From the cell containing the given text, extract its center point as [x, y] coordinate. 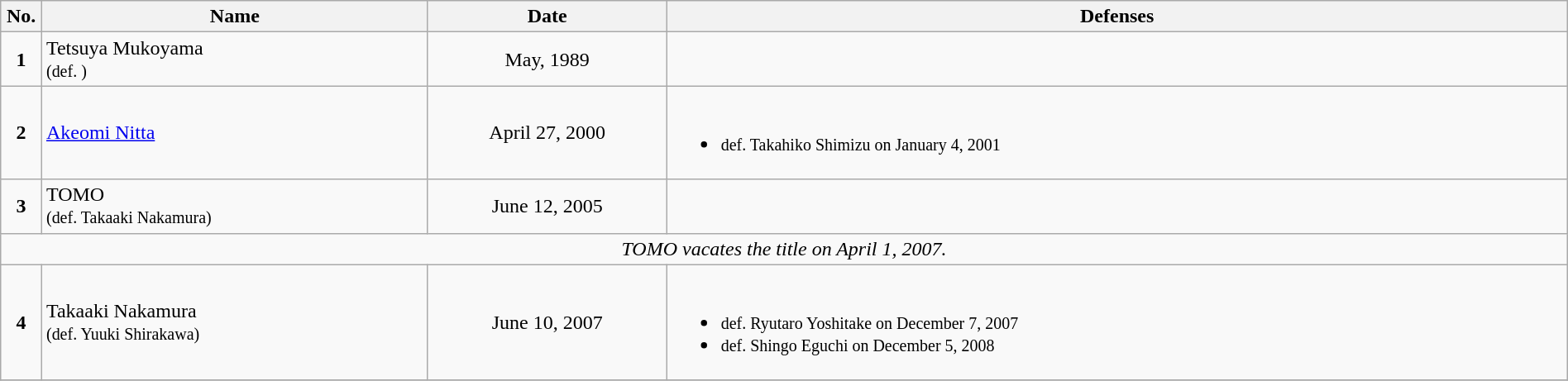
Defenses [1116, 17]
April 27, 2000 [547, 132]
4 [22, 322]
2 [22, 132]
def. Ryutaro Yoshitake on December 7, 2007 def. Shingo Eguchi on December 5, 2008 [1116, 322]
Takaaki Nakamura (def. Yuuki Shirakawa) [235, 322]
def. Takahiko Shimizu on January 4, 2001 [1116, 132]
Name [235, 17]
No. [22, 17]
Akeomi Nitta [235, 132]
June 12, 2005 [547, 207]
1 [22, 60]
TOMO (def. Takaaki Nakamura) [235, 207]
May, 1989 [547, 60]
3 [22, 207]
Tetsuya Mukoyama (def. ) [235, 60]
TOMO vacates the title on April 1, 2007. [784, 249]
June 10, 2007 [547, 322]
Date [547, 17]
